From the cell containing the given text, extract its center point as [x, y] coordinate. 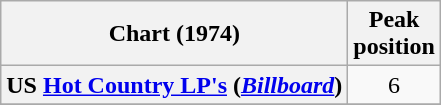
US Hot Country LP's (Billboard) [174, 85]
Peakposition [394, 34]
Chart (1974) [174, 34]
6 [394, 85]
